Scan for the cell matching the given text and deliver its (X, Y) coordinate at center. 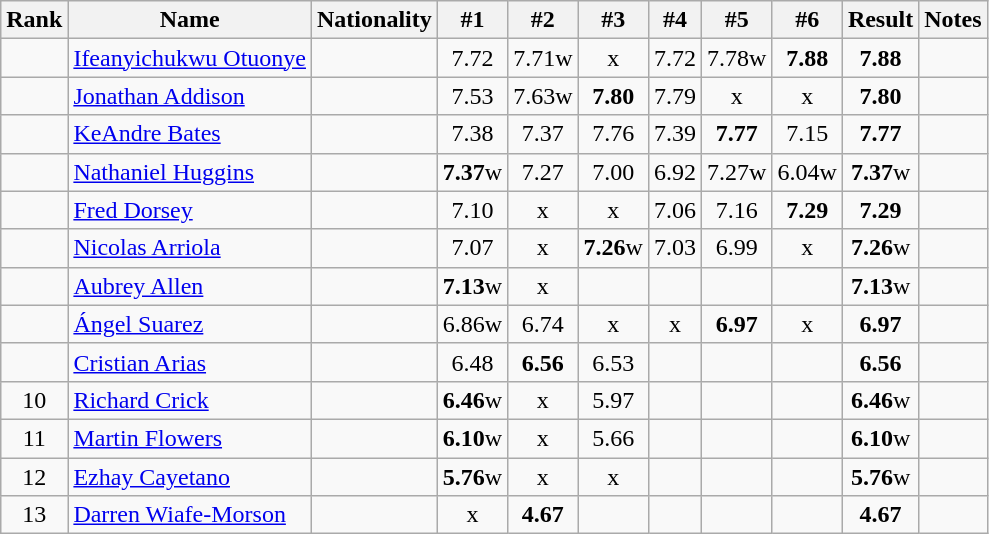
Richard Crick (190, 400)
#3 (613, 20)
Darren Wiafe-Morson (190, 515)
#2 (543, 20)
Nationality (375, 20)
Cristian Arias (190, 362)
#5 (737, 20)
KeAndre Bates (190, 134)
#4 (674, 20)
6.92 (674, 172)
Ifeanyichukwu Otuonye (190, 58)
7.27w (737, 172)
Name (190, 20)
7.53 (472, 96)
6.99 (737, 248)
Aubrey Allen (190, 286)
7.79 (674, 96)
7.71w (543, 58)
7.38 (472, 134)
6.74 (543, 324)
7.03 (674, 248)
Nicolas Arriola (190, 248)
Nathaniel Huggins (190, 172)
5.66 (613, 438)
Ángel Suarez (190, 324)
5.97 (613, 400)
Jonathan Addison (190, 96)
13 (34, 515)
Ezhay Cayetano (190, 477)
Rank (34, 20)
7.16 (737, 210)
7.76 (613, 134)
12 (34, 477)
6.48 (472, 362)
7.63w (543, 96)
#1 (472, 20)
7.07 (472, 248)
10 (34, 400)
Result (880, 20)
Martin Flowers (190, 438)
6.04w (807, 172)
7.10 (472, 210)
11 (34, 438)
7.06 (674, 210)
Fred Dorsey (190, 210)
7.39 (674, 134)
#6 (807, 20)
7.27 (543, 172)
7.00 (613, 172)
7.78w (737, 58)
6.86w (472, 324)
7.37 (543, 134)
6.53 (613, 362)
7.15 (807, 134)
Notes (953, 20)
